Pinpoint the cell where the given text exists, returning its (x, y) midpoint coordinate. 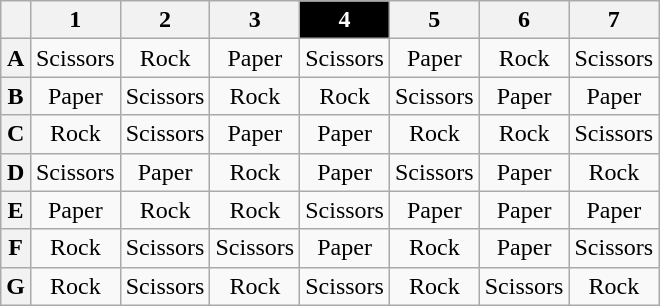
5 (434, 20)
E (16, 210)
D (16, 172)
7 (614, 20)
C (16, 134)
A (16, 58)
6 (524, 20)
F (16, 248)
4 (345, 20)
2 (165, 20)
1 (75, 20)
B (16, 96)
G (16, 286)
3 (255, 20)
